Return [x, y] of the center of cell containing provided text 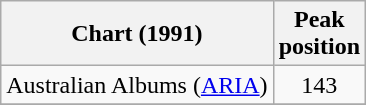
Peakposition [319, 34]
Australian Albums (ARIA) [137, 85]
143 [319, 85]
Chart (1991) [137, 34]
